Scan for the cell matching the given text and deliver its (X, Y) coordinate at center. 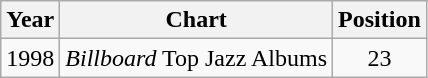
Position (380, 20)
Chart (196, 20)
1998 (30, 58)
Billboard Top Jazz Albums (196, 58)
23 (380, 58)
Year (30, 20)
